Pinpoint the cell where the given text exists, returning its [X, Y] midpoint coordinate. 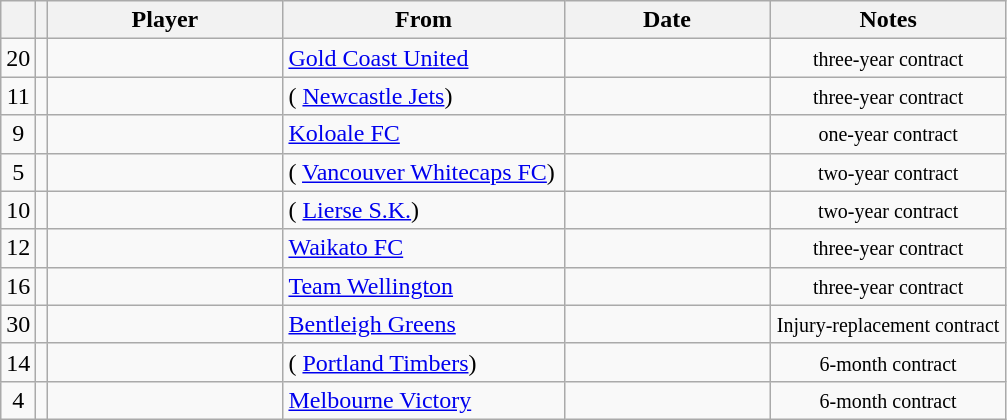
11 [18, 96]
From [424, 20]
Bentleigh Greens [424, 324]
9 [18, 134]
( Portland Timbers) [424, 362]
( Newcastle Jets) [424, 96]
20 [18, 58]
Injury-replacement contract [888, 324]
one-year contract [888, 134]
Waikato FC [424, 248]
Koloale FC [424, 134]
Date [667, 20]
( Vancouver Whitecaps FC) [424, 172]
16 [18, 286]
5 [18, 172]
Melbourne Victory [424, 400]
4 [18, 400]
( Lierse S.K.) [424, 210]
Team Wellington [424, 286]
12 [18, 248]
Gold Coast United [424, 58]
10 [18, 210]
Notes [888, 20]
30 [18, 324]
14 [18, 362]
Player [165, 20]
